Identify which cell holds the provided text, then report its (x, y) central coordinate. 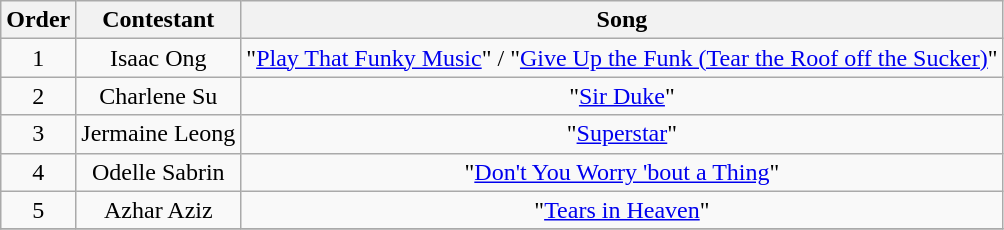
"Don't You Worry 'bout a Thing" (622, 172)
Jermaine Leong (158, 134)
"Superstar" (622, 134)
Order (38, 20)
Odelle Sabrin (158, 172)
Azhar Aziz (158, 210)
4 (38, 172)
5 (38, 210)
3 (38, 134)
"Sir Duke" (622, 96)
2 (38, 96)
"Tears in Heaven" (622, 210)
1 (38, 58)
Isaac Ong (158, 58)
Song (622, 20)
Contestant (158, 20)
"Play That Funky Music" / "Give Up the Funk (Tear the Roof off the Sucker)" (622, 58)
Charlene Su (158, 96)
